Determine the (X, Y) coordinate at the center of the cell enclosing the given text.  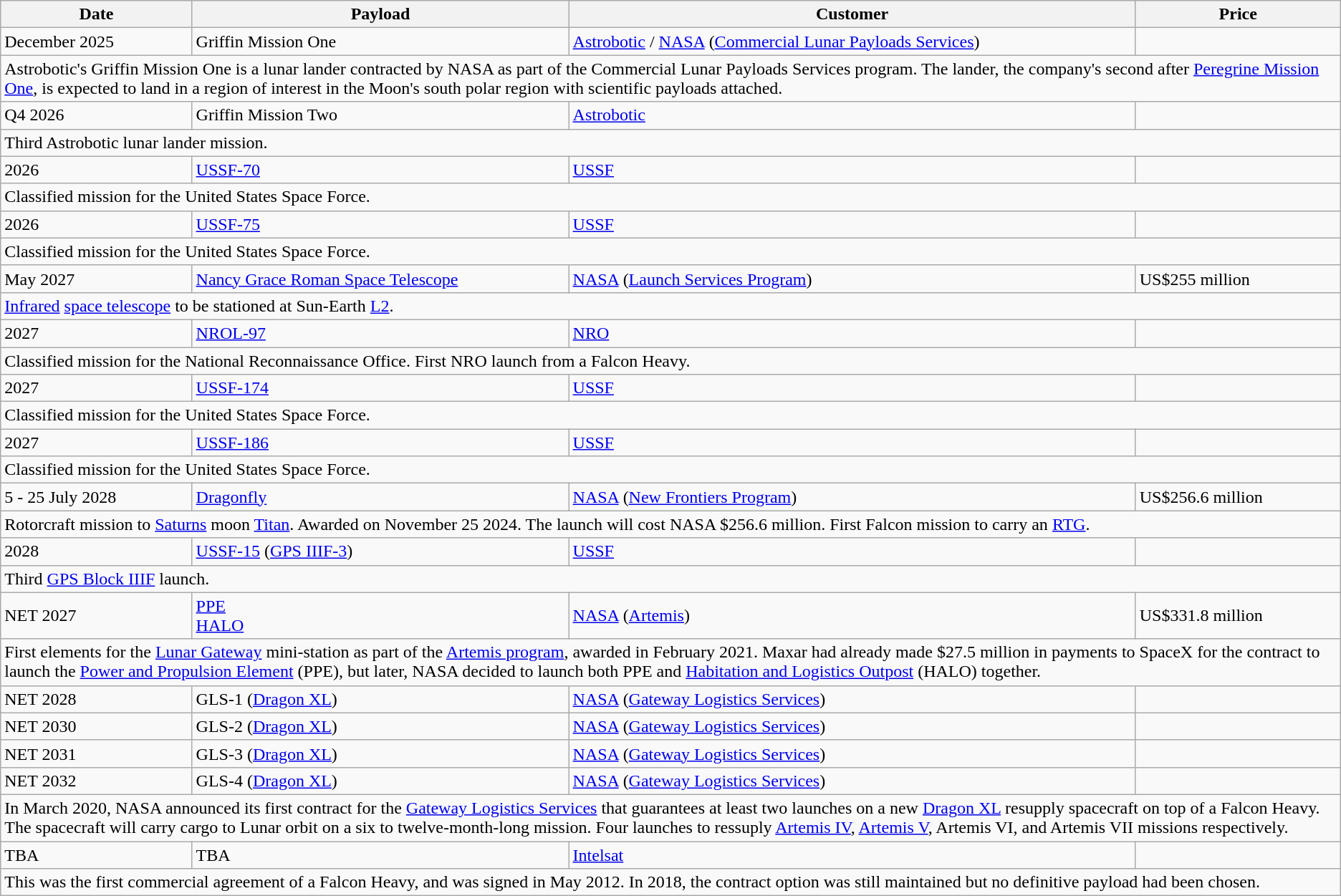
Astrobotic / NASA (Commercial Lunar Payloads Services) (852, 42)
NROL-97 (380, 333)
NASA (Launch Services Program) (852, 279)
Griffin Mission Two (380, 115)
Intelsat (852, 854)
Classified mission for the National Reconnaissance Office. First NRO launch from a Falcon Heavy. (670, 360)
Customer (852, 14)
Third Astrobotic lunar lander mission. (670, 143)
Q4 2026 (96, 115)
USSF-75 (380, 224)
December 2025 (96, 42)
Astrobotic (852, 115)
NET 2028 (96, 699)
Griffin Mission One (380, 42)
Dragonfly (380, 497)
GLS-4 (Dragon XL) (380, 781)
Infrared space telescope to be stationed at Sun-Earth L2. (670, 306)
USSF-174 (380, 388)
NET 2032 (96, 781)
NRO (852, 333)
GLS-3 (Dragon XL) (380, 753)
NASA (Artemis) (852, 616)
GLS-2 (Dragon XL) (380, 726)
2028 (96, 551)
NET 2027 (96, 616)
US$256.6 million (1238, 497)
Date (96, 14)
NET 2030 (96, 726)
Price (1238, 14)
US$331.8 million (1238, 616)
PPEHALO (380, 616)
USSF-15 (GPS IIIF-3) (380, 551)
5 - 25 July 2028 (96, 497)
USSF-186 (380, 443)
US$255 million (1238, 279)
GLS-1 (Dragon XL) (380, 699)
Nancy Grace Roman Space Telescope (380, 279)
NET 2031 (96, 753)
May 2027 (96, 279)
Third GPS Block IIIF launch. (670, 579)
NASA (New Frontiers Program) (852, 497)
USSF-70 (380, 170)
Payload (380, 14)
